Search for the cell housing the specified text and yield its (x, y) center coordinate. 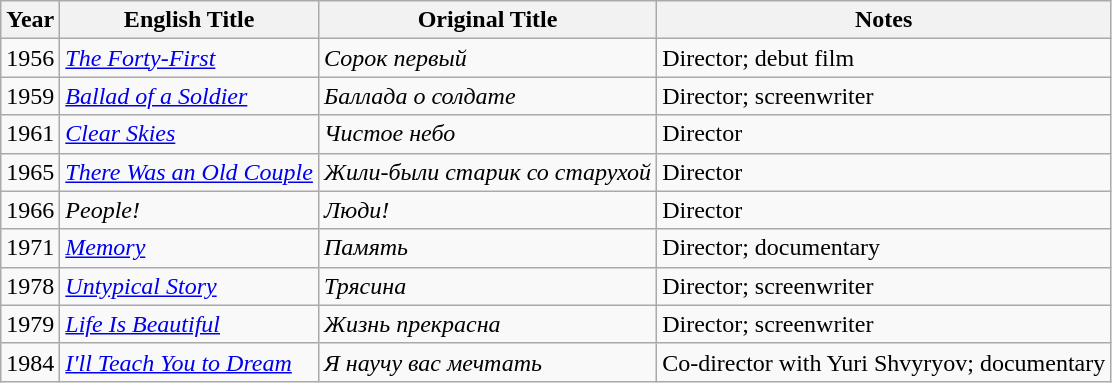
1959 (30, 96)
Director; debut film (884, 58)
Ballad of a Soldier (190, 96)
Сорок первый (487, 58)
1956 (30, 58)
Director; documentary (884, 248)
Notes (884, 20)
Memory (190, 248)
1966 (30, 210)
There Was an Old Couple (190, 172)
Я научу вас мечтать (487, 362)
Люди! (487, 210)
Untypical Story (190, 286)
1978 (30, 286)
Year (30, 20)
1965 (30, 172)
I'll Teach You to Dream (190, 362)
People! (190, 210)
Память (487, 248)
Clear Skies (190, 134)
1971 (30, 248)
Жизнь прекрасна (487, 324)
English Title (190, 20)
1984 (30, 362)
Co-director with Yuri Shvyryov; documentary (884, 362)
Life Is Beautiful (190, 324)
1961 (30, 134)
Трясина (487, 286)
Original Title (487, 20)
The Forty-First (190, 58)
Баллада о солдате (487, 96)
1979 (30, 324)
Жили-были старик со старухой (487, 172)
Чистое небо (487, 134)
